Return (X, Y) of the center of cell containing provided text 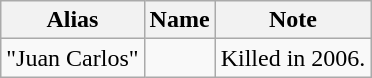
Name (180, 20)
Note (293, 20)
"Juan Carlos" (72, 58)
Killed in 2006. (293, 58)
Alias (72, 20)
